Extract the (X, Y) coordinate from the center of the cell holding the provided text.  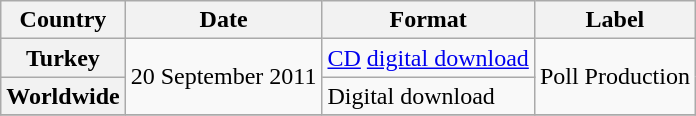
CD digital download (428, 58)
Worldwide (63, 96)
Label (614, 20)
Country (63, 20)
20 September 2011 (224, 77)
Poll Production (614, 77)
Digital download (428, 96)
Turkey (63, 58)
Format (428, 20)
Date (224, 20)
